Provide the [X, Y] coordinate of the cell's center where the given text is located.  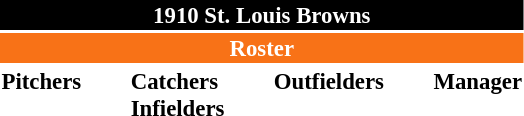
1910 St. Louis Browns [262, 15]
Roster [262, 48]
